Extract the (x, y) coordinate from the center of the cell holding the provided text.  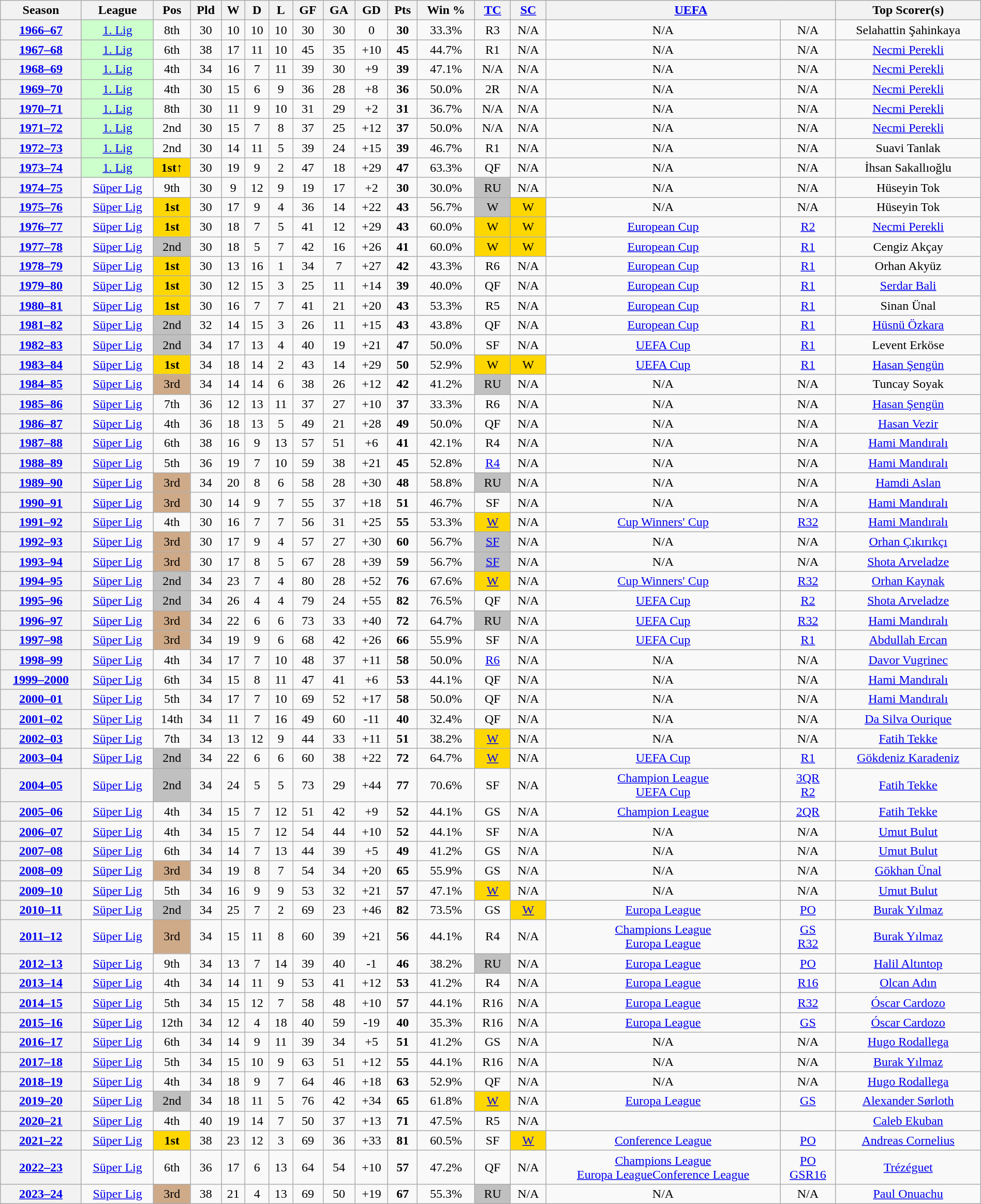
71 (403, 1121)
1996–97 (41, 621)
Orhan Çıkırıkçı (908, 541)
+14 (371, 286)
+55 (371, 601)
Gökhan Ünal (908, 870)
2003–04 (41, 758)
POGSR16 (808, 1167)
40.0% (446, 286)
Champions LeagueEuropa LeagueConference League (663, 1167)
+25 (371, 522)
-19 (371, 1022)
2004–05 (41, 785)
GSR32 (808, 937)
R3 (493, 30)
1991–92 (41, 522)
Levent Erköse (908, 345)
Serdar Bali (908, 286)
+13 (371, 1121)
League (117, 10)
+40 (371, 621)
Pld (206, 10)
2017–18 (41, 1062)
GA (339, 10)
Abdullah Ercan (908, 640)
1984–85 (41, 384)
80 (308, 581)
Halil Altıntop (908, 964)
1974–75 (41, 187)
Win % (446, 10)
35.3% (446, 1022)
1 (281, 266)
2022–23 (41, 1167)
2002–03 (41, 739)
61.8% (446, 1101)
60.5% (446, 1140)
1971–72 (41, 128)
Pos (172, 10)
2011–12 (41, 937)
1968–69 (41, 69)
67.6% (446, 581)
Olcan Adın (908, 983)
+28 (371, 424)
30.0% (446, 187)
47.2% (446, 1167)
2001–02 (41, 719)
Selahattin Şahinkaya (908, 30)
2007–08 (41, 851)
66 (403, 640)
1994–95 (41, 581)
73.5% (446, 910)
-1 (371, 964)
47.5% (446, 1121)
Hasan Vezir (908, 424)
Alexander Sørloth (908, 1101)
2020–21 (41, 1121)
1999–2000 (41, 680)
+46 (371, 910)
2014–15 (41, 1003)
58.8% (446, 483)
1973–74 (41, 168)
Champions LeagueEuropa League (663, 937)
İhsan Sakallıoğlu (908, 168)
1982–83 (41, 345)
+8 (371, 89)
1997–98 (41, 640)
+27 (371, 266)
Champion LeagueUEFA Cup (663, 785)
Orhan Kaynak (908, 581)
1992–93 (41, 541)
1993–94 (41, 561)
77 (403, 785)
L (281, 10)
14th (172, 719)
+44 (371, 785)
+34 (371, 1101)
Paul Onuachu (908, 1194)
1967–68 (41, 50)
Pts (403, 10)
1977–78 (41, 247)
1979–80 (41, 286)
2009–10 (41, 890)
Season (41, 10)
1985–86 (41, 404)
2010–11 (41, 910)
1975–76 (41, 207)
36.7% (446, 109)
3QRR2 (808, 785)
1980–81 (41, 306)
1st↑ (172, 168)
2R (493, 89)
Orhan Akyüz (908, 266)
Suavi Tanlak (908, 148)
76.5% (446, 601)
SC (529, 10)
20 (233, 483)
55.3% (446, 1194)
+19 (371, 1194)
2006–07 (41, 831)
-11 (371, 719)
1988–89 (41, 463)
Hüsnü Özkara (908, 325)
1983–84 (41, 365)
2023–24 (41, 1194)
UEFA (691, 10)
1990–91 (41, 502)
35 (339, 50)
1987–88 (41, 443)
1989–90 (41, 483)
2QR (808, 811)
Caleb Ekuban (908, 1121)
1981–82 (41, 325)
32.4% (446, 719)
Cengiz Akçay (908, 247)
1970–71 (41, 109)
GF (308, 10)
Tuncay Soyak (908, 384)
2008–09 (41, 870)
42.1% (446, 443)
0 (371, 30)
1995–96 (41, 601)
Hamdi Aslan (908, 483)
1966–67 (41, 30)
+17 (371, 699)
+33 (371, 1140)
Conference League (663, 1140)
79 (308, 601)
70.6% (446, 785)
Sinan Ünal (908, 306)
2013–14 (41, 983)
Gökdeniz Karadeniz (908, 758)
63.3% (446, 168)
2018–19 (41, 1081)
Trézéguet (908, 1167)
2021–22 (41, 1140)
2012–13 (41, 964)
GD (371, 10)
1986–87 (41, 424)
Champion League (663, 811)
2015–16 (41, 1022)
2005–06 (41, 811)
1978–79 (41, 266)
2000–01 (41, 699)
1976–77 (41, 227)
+52 (371, 581)
TC (493, 10)
81 (403, 1140)
+39 (371, 561)
Da Silva Ourique (908, 719)
1972–73 (41, 148)
44.7% (446, 50)
12th (172, 1022)
52.8% (446, 463)
D (257, 10)
68 (308, 640)
Davor Vugrinec (908, 660)
2016–17 (41, 1042)
2019–20 (41, 1101)
43.3% (446, 266)
Top Scorer(s) (908, 10)
Andreas Cornelius (908, 1140)
1998–99 (41, 660)
43.8% (446, 325)
1969–70 (41, 89)
